From the cell containing the given text, extract its center point as [X, Y] coordinate. 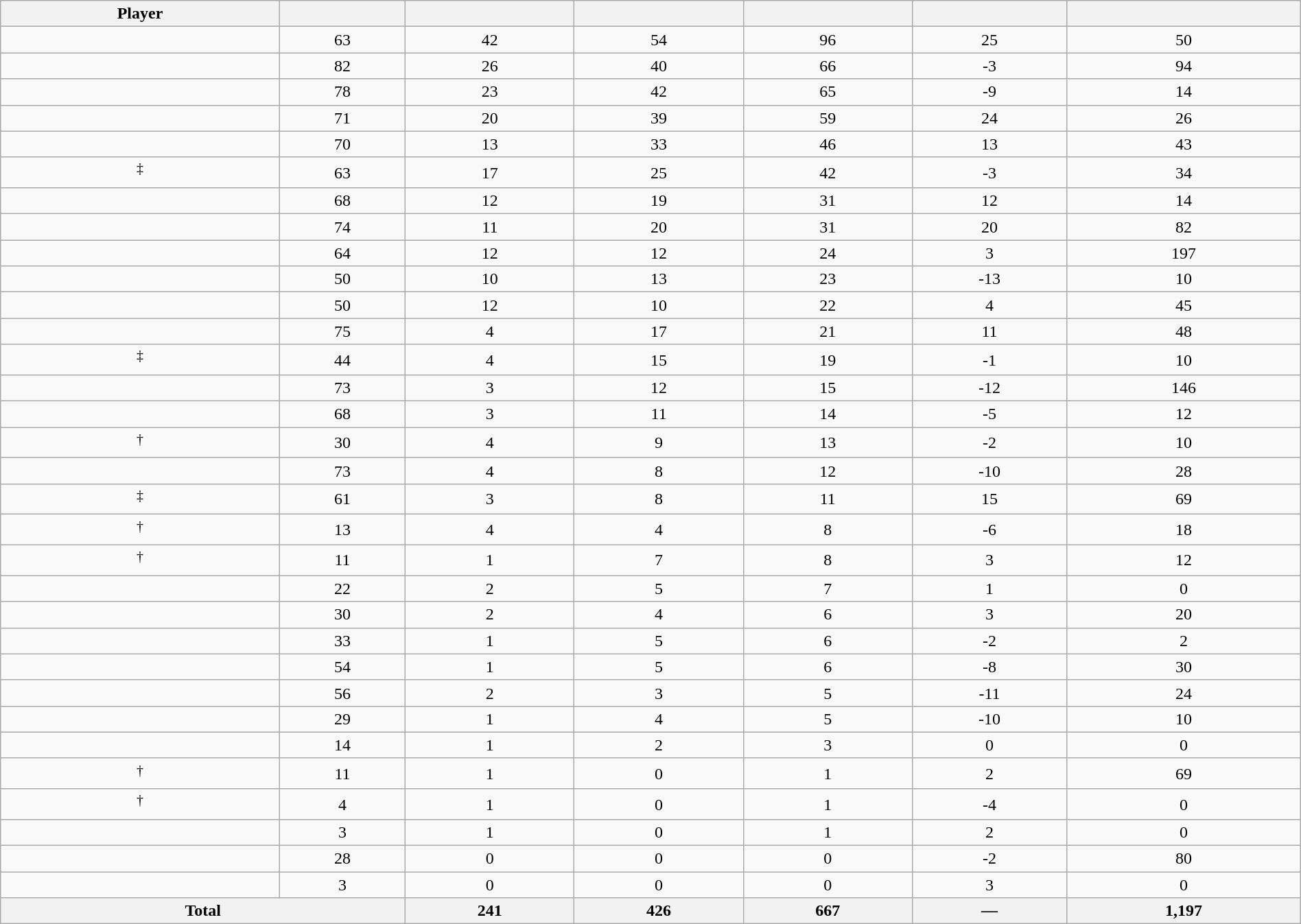
21 [828, 331]
-1 [989, 359]
44 [342, 359]
-9 [989, 92]
48 [1184, 331]
59 [828, 118]
-8 [989, 667]
9 [659, 443]
74 [342, 227]
— [989, 911]
39 [659, 118]
-6 [989, 530]
-11 [989, 693]
667 [828, 911]
45 [1184, 305]
56 [342, 693]
70 [342, 144]
65 [828, 92]
61 [342, 499]
94 [1184, 66]
46 [828, 144]
66 [828, 66]
64 [342, 253]
197 [1184, 253]
Player [140, 14]
29 [342, 719]
1,197 [1184, 911]
-4 [989, 804]
78 [342, 92]
Total [203, 911]
71 [342, 118]
80 [1184, 859]
426 [659, 911]
241 [490, 911]
146 [1184, 388]
40 [659, 66]
-5 [989, 414]
96 [828, 40]
-12 [989, 388]
-13 [989, 279]
43 [1184, 144]
75 [342, 331]
18 [1184, 530]
34 [1184, 173]
